Search for the cell housing the specified text and yield its (x, y) center coordinate. 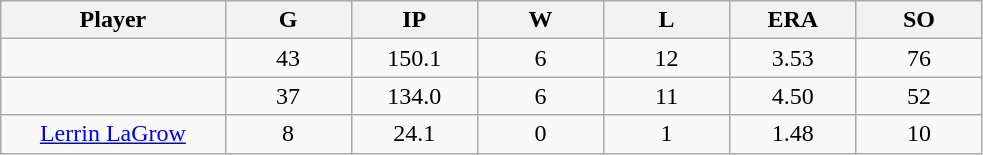
150.1 (414, 58)
12 (667, 58)
Lerrin LaGrow (113, 134)
SO (919, 20)
4.50 (793, 96)
76 (919, 58)
52 (919, 96)
L (667, 20)
24.1 (414, 134)
W (540, 20)
IP (414, 20)
134.0 (414, 96)
37 (288, 96)
1.48 (793, 134)
G (288, 20)
11 (667, 96)
0 (540, 134)
8 (288, 134)
1 (667, 134)
ERA (793, 20)
Player (113, 20)
43 (288, 58)
10 (919, 134)
3.53 (793, 58)
